From the cell containing the given text, extract its center point as (x, y) coordinate. 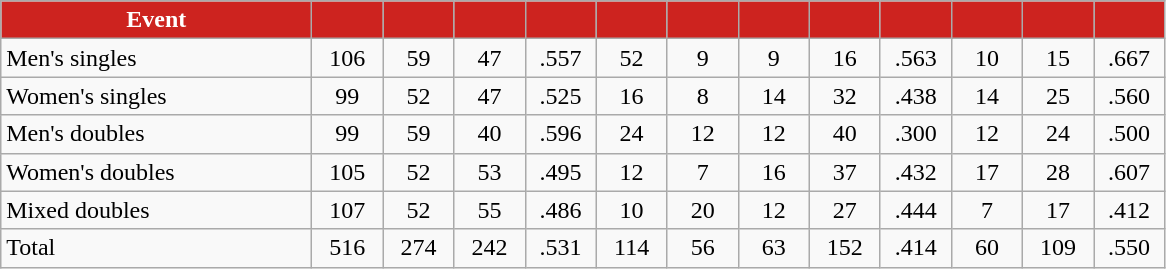
15 (1058, 58)
.495 (560, 172)
.412 (1130, 210)
105 (348, 172)
37 (844, 172)
107 (348, 210)
Mixed doubles (156, 210)
.550 (1130, 248)
106 (348, 58)
20 (702, 210)
109 (1058, 248)
274 (418, 248)
.432 (916, 172)
8 (702, 96)
Men's doubles (156, 134)
.500 (1130, 134)
242 (490, 248)
32 (844, 96)
25 (1058, 96)
53 (490, 172)
Event (156, 20)
60 (986, 248)
Women's singles (156, 96)
.300 (916, 134)
516 (348, 248)
.560 (1130, 96)
152 (844, 248)
.596 (560, 134)
63 (774, 248)
114 (632, 248)
Men's singles (156, 58)
Women's doubles (156, 172)
.667 (1130, 58)
.563 (916, 58)
.531 (560, 248)
.525 (560, 96)
.438 (916, 96)
56 (702, 248)
55 (490, 210)
27 (844, 210)
.444 (916, 210)
.486 (560, 210)
Total (156, 248)
.607 (1130, 172)
.557 (560, 58)
28 (1058, 172)
.414 (916, 248)
